Extract the (x, y) coordinate from the center of the cell holding the provided text.  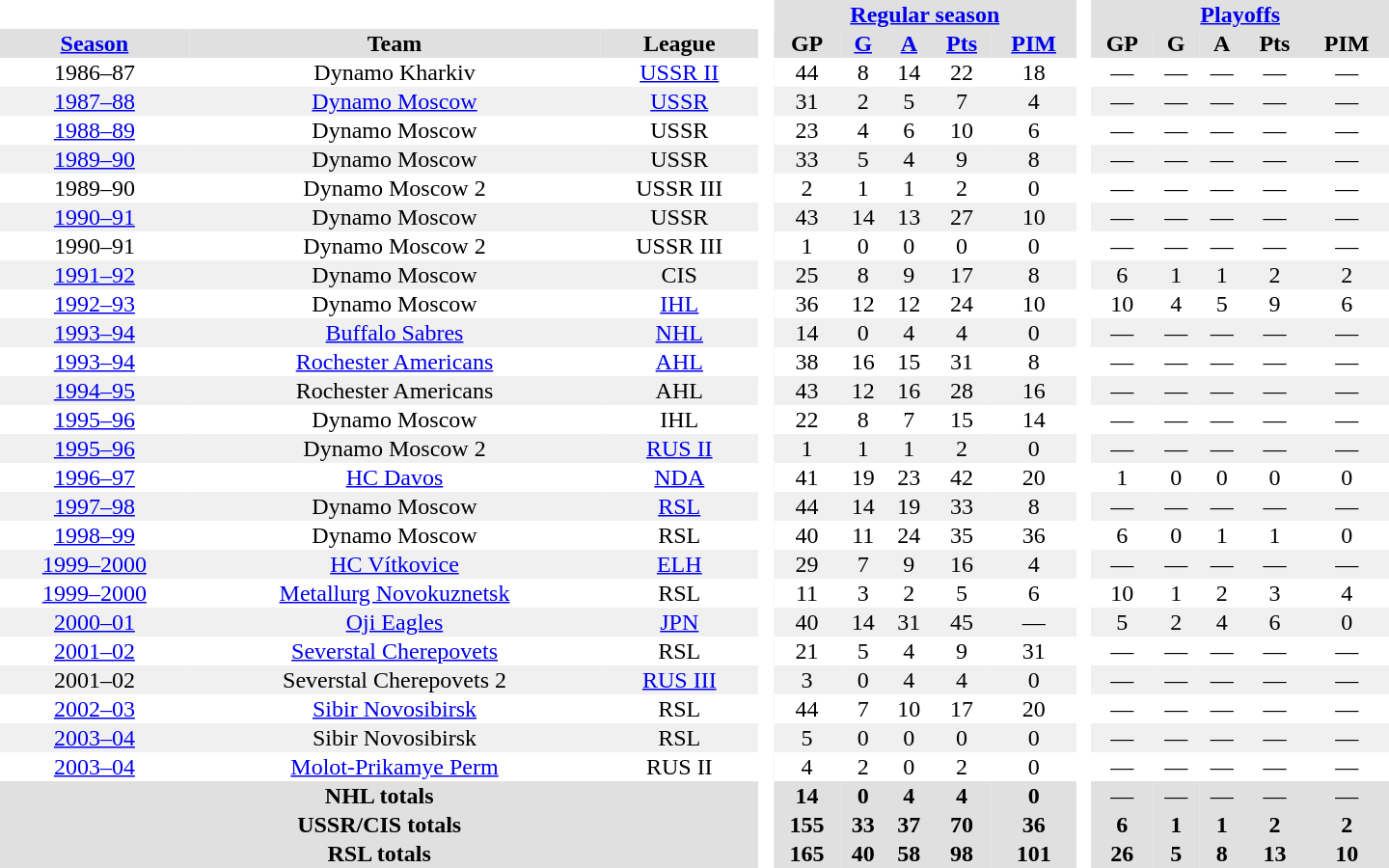
RSL totals (379, 854)
1988–89 (95, 130)
NHL totals (379, 796)
1987–88 (95, 101)
NDA (679, 477)
21 (806, 651)
101 (1034, 854)
28 (962, 391)
45 (962, 622)
35 (962, 535)
1996–97 (95, 477)
CIS (679, 275)
155 (806, 825)
ELH (679, 564)
37 (910, 825)
1992–93 (95, 304)
Playoffs (1240, 14)
42 (962, 477)
58 (910, 854)
70 (962, 825)
HC Davos (395, 477)
JPN (679, 622)
26 (1122, 854)
41 (806, 477)
Buffalo Sabres (395, 333)
29 (806, 564)
Season (95, 43)
NHL (679, 333)
League (679, 43)
1997–98 (95, 506)
Molot-Prikamye Perm (395, 767)
Regular season (924, 14)
2002–03 (95, 709)
25 (806, 275)
1994–95 (95, 391)
38 (806, 362)
Oji Eagles (395, 622)
27 (962, 217)
1986–87 (95, 72)
1998–99 (95, 535)
RUS III (679, 680)
Dynamo Kharkiv (395, 72)
Team (395, 43)
USSR II (679, 72)
165 (806, 854)
Severstal Cherepovets 2 (395, 680)
HC Vítkovice (395, 564)
Metallurg Novokuznetsk (395, 593)
1991–92 (95, 275)
98 (962, 854)
USSR/CIS totals (379, 825)
18 (1034, 72)
2000–01 (95, 622)
Severstal Cherepovets (395, 651)
